Extract the (x, y) coordinate from the center of the cell holding the provided text.  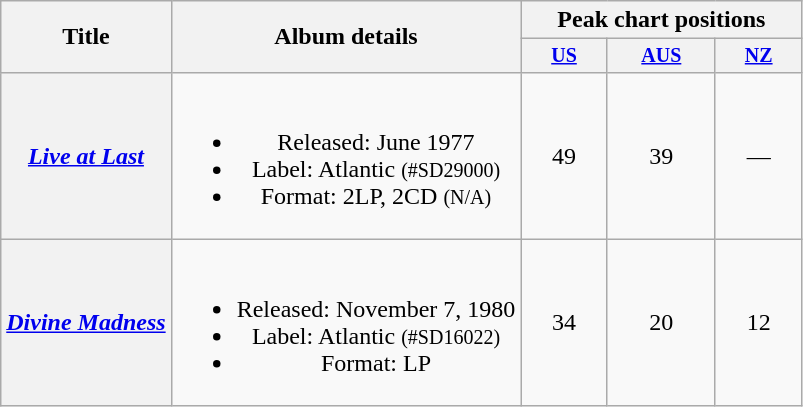
Album details (346, 37)
AUS (661, 56)
Divine Madness (86, 322)
39 (661, 156)
Released: November 7, 1980Label: Atlantic (#SD16022)Format: LP (346, 322)
20 (661, 322)
Released: June 1977Label: Atlantic (#SD29000)Format: 2LP, 2CD (N/A) (346, 156)
Peak chart positions (662, 20)
34 (564, 322)
Title (86, 37)
— (758, 156)
Live at Last (86, 156)
12 (758, 322)
US (564, 56)
NZ (758, 56)
49 (564, 156)
